Search for the cell housing the specified text and yield its (X, Y) center coordinate. 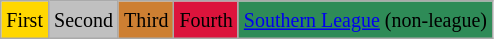
Second (83, 20)
Third (146, 20)
Fourth (206, 20)
First (25, 20)
Southern League (non-league) (365, 20)
